Output the (x, y) coordinate of the center of the cell containing the given text.  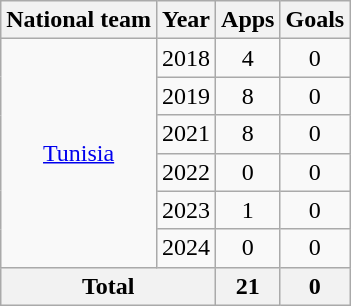
4 (248, 58)
2022 (186, 172)
National team (79, 20)
Goals (315, 20)
Apps (248, 20)
21 (248, 286)
2018 (186, 58)
Year (186, 20)
2021 (186, 134)
2019 (186, 96)
1 (248, 210)
Total (108, 286)
2023 (186, 210)
2024 (186, 248)
Tunisia (79, 153)
